Output the [x, y] coordinate of the center of the cell containing the given text.  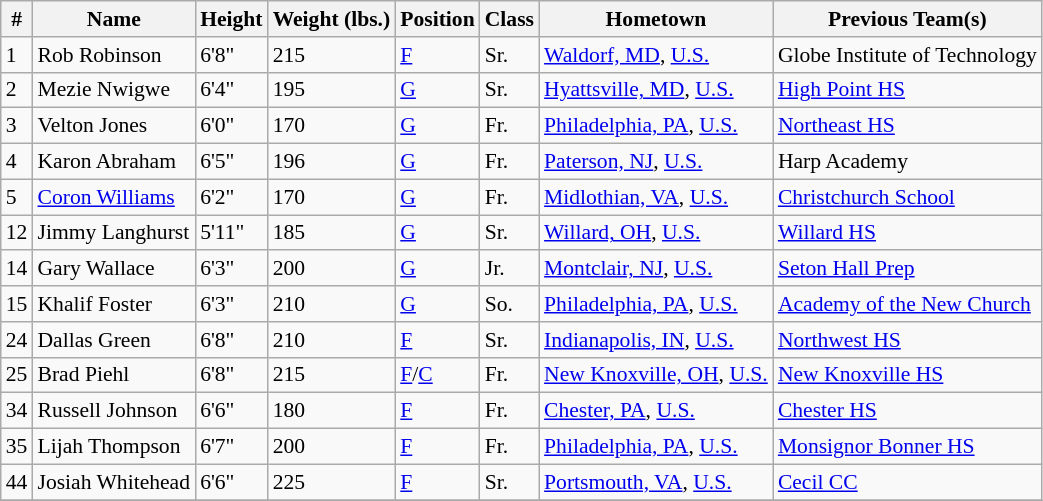
New Knoxville HS [908, 375]
Class [510, 19]
Velton Jones [114, 126]
12 [17, 233]
Globe Institute of Technology [908, 55]
Jimmy Langhurst [114, 233]
Brad Piehl [114, 375]
225 [332, 482]
Midlothian, VA, U.S. [656, 197]
Waldorf, MD, U.S. [656, 55]
6'7" [231, 447]
New Knoxville, OH, U.S. [656, 375]
Chester, PA, U.S. [656, 411]
Montclair, NJ, U.S. [656, 269]
Karon Abraham [114, 162]
3 [17, 126]
Monsignor Bonner HS [908, 447]
High Point HS [908, 90]
196 [332, 162]
35 [17, 447]
Academy of the New Church [908, 304]
24 [17, 340]
Hyattsville, MD, U.S. [656, 90]
15 [17, 304]
Chester HS [908, 411]
34 [17, 411]
6'2" [231, 197]
Gary Wallace [114, 269]
Portsmouth, VA, U.S. [656, 482]
Northeast HS [908, 126]
Position [437, 19]
Indianapolis, IN, U.S. [656, 340]
Name [114, 19]
4 [17, 162]
Paterson, NJ, U.S. [656, 162]
Dallas Green [114, 340]
195 [332, 90]
# [17, 19]
14 [17, 269]
Willard, OH, U.S. [656, 233]
180 [332, 411]
Cecil CC [908, 482]
Christchurch School [908, 197]
Harp Academy [908, 162]
Height [231, 19]
2 [17, 90]
25 [17, 375]
F/C [437, 375]
Weight (lbs.) [332, 19]
6'4" [231, 90]
185 [332, 233]
1 [17, 55]
Jr. [510, 269]
5'11" [231, 233]
Seton Hall Prep [908, 269]
6'0" [231, 126]
Coron Williams [114, 197]
5 [17, 197]
Willard HS [908, 233]
Mezie Nwigwe [114, 90]
6'5" [231, 162]
Khalif Foster [114, 304]
So. [510, 304]
Hometown [656, 19]
Russell Johnson [114, 411]
Josiah Whitehead [114, 482]
Northwest HS [908, 340]
Rob Robinson [114, 55]
Lijah Thompson [114, 447]
Previous Team(s) [908, 19]
44 [17, 482]
